Output the (X, Y) coordinate of the center of the cell containing the given text.  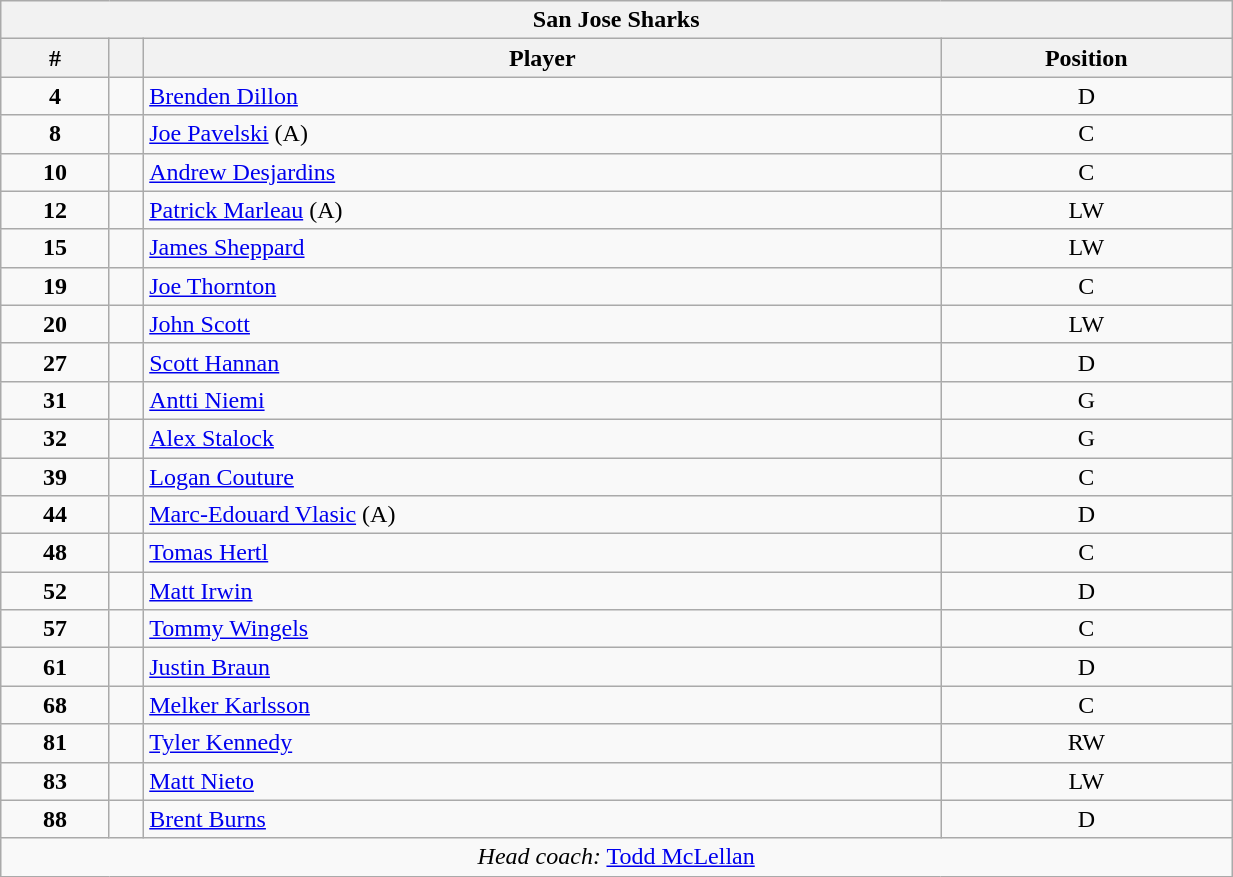
Antti Niemi (542, 400)
88 (56, 819)
Andrew Desjardins (542, 172)
Position (1086, 58)
15 (56, 248)
Brent Burns (542, 819)
RW (1086, 743)
68 (56, 705)
Scott Hannan (542, 362)
Player (542, 58)
Joe Thornton (542, 286)
Matt Irwin (542, 591)
San Jose Sharks (616, 20)
39 (56, 477)
Matt Nieto (542, 781)
Melker Karlsson (542, 705)
27 (56, 362)
Alex Stalock (542, 438)
20 (56, 324)
Joe Pavelski (A) (542, 134)
61 (56, 667)
83 (56, 781)
19 (56, 286)
Patrick Marleau (A) (542, 210)
52 (56, 591)
10 (56, 172)
Logan Couture (542, 477)
8 (56, 134)
Tyler Kennedy (542, 743)
Marc-Edouard Vlasic (A) (542, 515)
James Sheppard (542, 248)
44 (56, 515)
Tommy Wingels (542, 629)
Head coach: Todd McLellan (616, 857)
48 (56, 553)
# (56, 58)
12 (56, 210)
Justin Braun (542, 667)
57 (56, 629)
Tomas Hertl (542, 553)
4 (56, 96)
John Scott (542, 324)
Brenden Dillon (542, 96)
31 (56, 400)
32 (56, 438)
81 (56, 743)
